Detect which cell encompasses the target text, then output its [x, y] center coordinate. 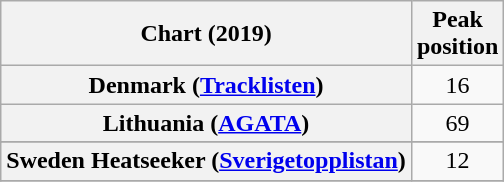
Peakposition [457, 34]
Lithuania (AGATA) [206, 123]
Chart (2019) [206, 34]
69 [457, 123]
Sweden Heatseeker (Sverigetopplistan) [206, 161]
16 [457, 85]
Denmark (Tracklisten) [206, 85]
12 [457, 161]
